Locate the cell with the specified text and output its (X, Y) center coordinate. 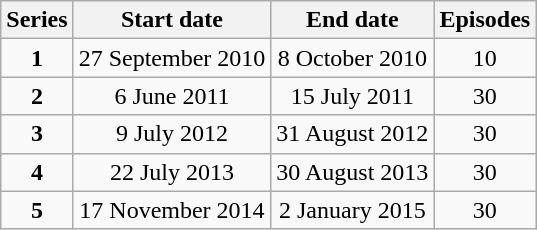
22 July 2013 (172, 172)
2 (37, 96)
Episodes (485, 20)
3 (37, 134)
Start date (172, 20)
5 (37, 210)
17 November 2014 (172, 210)
6 June 2011 (172, 96)
Series (37, 20)
4 (37, 172)
8 October 2010 (352, 58)
15 July 2011 (352, 96)
10 (485, 58)
31 August 2012 (352, 134)
1 (37, 58)
2 January 2015 (352, 210)
30 August 2013 (352, 172)
27 September 2010 (172, 58)
End date (352, 20)
9 July 2012 (172, 134)
